Identify which cell holds the provided text, then report its [x, y] central coordinate. 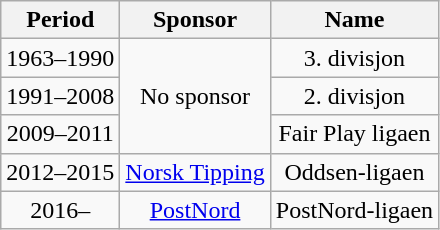
Period [60, 20]
Fair Play ligaen [354, 134]
2012–2015 [60, 172]
Name [354, 20]
1963–1990 [60, 58]
Norsk Tipping [195, 172]
PostNord-ligaen [354, 210]
No sponsor [195, 96]
3. divisjon [354, 58]
2016– [60, 210]
2009–2011 [60, 134]
PostNord [195, 210]
1991–2008 [60, 96]
2. divisjon [354, 96]
Oddsen-ligaen [354, 172]
Sponsor [195, 20]
